Pinpoint the cell where the given text exists, returning its [X, Y] midpoint coordinate. 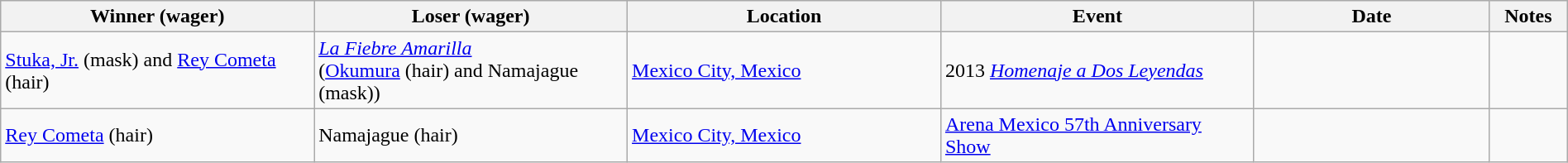
Namajague (hair) [471, 136]
2013 Homenaje a Dos Leyendas [1097, 70]
Notes [1528, 17]
Rey Cometa (hair) [157, 136]
Stuka, Jr. (mask) and Rey Cometa (hair) [157, 70]
Event [1097, 17]
Arena Mexico 57th Anniversary Show [1097, 136]
La Fiebre Amarilla(Okumura (hair) and Namajague (mask)) [471, 70]
Loser (wager) [471, 17]
Location [784, 17]
Date [1371, 17]
Winner (wager) [157, 17]
